For the text-containing cell, return its midpoint in (x, y) coordinate format. 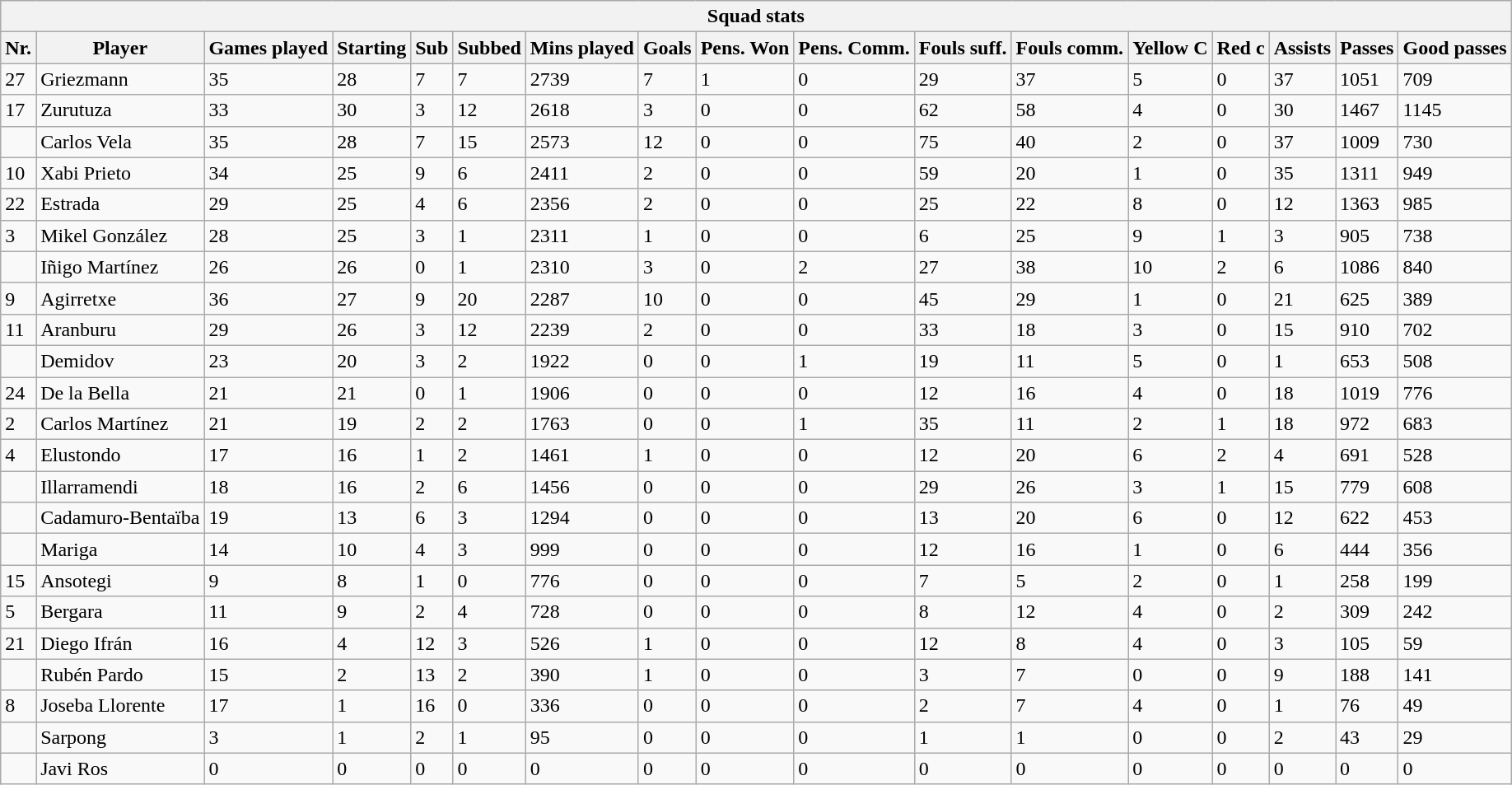
1019 (1367, 393)
49 (1454, 706)
2310 (581, 267)
Zurutuza (120, 110)
336 (581, 706)
Xabi Prieto (120, 173)
526 (581, 643)
105 (1367, 643)
38 (1070, 267)
Elustondo (120, 456)
1086 (1367, 267)
141 (1454, 675)
Joseba Llorente (120, 706)
Squad stats (756, 16)
390 (581, 675)
2573 (581, 142)
Goals (667, 48)
528 (1454, 456)
Good passes (1454, 48)
Iñigo Martínez (120, 267)
188 (1367, 675)
691 (1367, 456)
1145 (1454, 110)
730 (1454, 142)
508 (1454, 361)
1763 (581, 424)
Yellow C (1170, 48)
356 (1454, 549)
242 (1454, 612)
Sub (432, 48)
972 (1367, 424)
Griezmann (120, 79)
95 (581, 737)
Player (120, 48)
1461 (581, 456)
Demidov (120, 361)
Assists (1302, 48)
309 (1367, 612)
1051 (1367, 79)
Passes (1367, 48)
Starting (372, 48)
949 (1454, 173)
43 (1367, 737)
Estrada (120, 204)
2618 (581, 110)
840 (1454, 267)
709 (1454, 79)
75 (963, 142)
Pens. Won (744, 48)
905 (1367, 236)
1922 (581, 361)
14 (268, 549)
2287 (581, 298)
34 (268, 173)
738 (1454, 236)
2356 (581, 204)
Games played (268, 48)
58 (1070, 110)
Diego Ifrán (120, 643)
1906 (581, 393)
622 (1367, 518)
Mins played (581, 48)
De la Bella (120, 393)
1363 (1367, 204)
389 (1454, 298)
Pens. Comm. (854, 48)
Sarpong (120, 737)
Fouls suff. (963, 48)
1294 (581, 518)
Carlos Vela (120, 142)
453 (1454, 518)
Carlos Martínez (120, 424)
40 (1070, 142)
2739 (581, 79)
985 (1454, 204)
608 (1454, 487)
62 (963, 110)
23 (268, 361)
Bergara (120, 612)
258 (1367, 581)
Illarramendi (120, 487)
Cadamuro-Bentaïba (120, 518)
653 (1367, 361)
1311 (1367, 173)
199 (1454, 581)
Nr. (18, 48)
Agirretxe (120, 298)
Javi Ros (120, 769)
Aranburu (120, 329)
910 (1367, 329)
1456 (581, 487)
779 (1367, 487)
Mariga (120, 549)
76 (1367, 706)
728 (581, 612)
Rubén Pardo (120, 675)
Fouls comm. (1070, 48)
36 (268, 298)
683 (1454, 424)
625 (1367, 298)
444 (1367, 549)
24 (18, 393)
Red c (1240, 48)
2411 (581, 173)
1009 (1367, 142)
2239 (581, 329)
Mikel González (120, 236)
702 (1454, 329)
Subbed (489, 48)
1467 (1367, 110)
45 (963, 298)
2311 (581, 236)
999 (581, 549)
Ansotegi (120, 581)
